Identify which cell holds the provided text, then report its (X, Y) central coordinate. 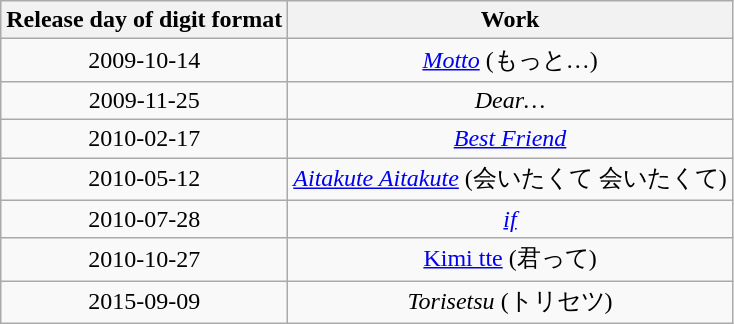
Best Friend (510, 138)
Aitakute Aitakute (会いたくて 会いたくて) (510, 180)
2010-10-27 (144, 260)
2010-05-12 (144, 180)
Release day of digit format (144, 20)
2015-09-09 (144, 302)
2009-11-25 (144, 100)
2010-02-17 (144, 138)
Torisetsu (トリセツ) (510, 302)
Kimi tte (君って) (510, 260)
2009-10-14 (144, 60)
Dear… (510, 100)
Work (510, 20)
Motto (もっと…) (510, 60)
if (510, 219)
2010-07-28 (144, 219)
